Search for the cell housing the specified text and yield its [x, y] center coordinate. 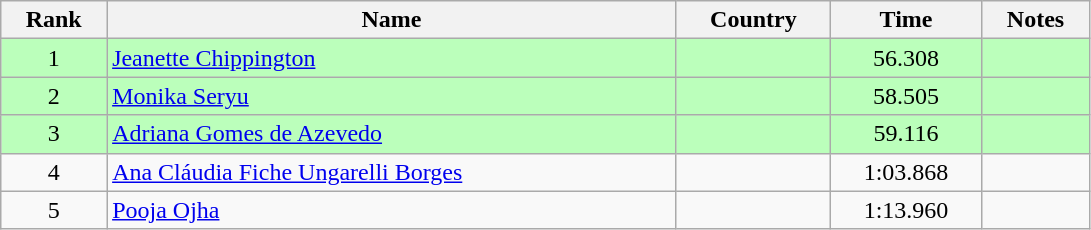
Jeanette Chippington [392, 58]
Adriana Gomes de Azevedo [392, 134]
Monika Seryu [392, 96]
Time [906, 20]
1:03.868 [906, 172]
Name [392, 20]
Rank [54, 20]
2 [54, 96]
3 [54, 134]
1 [54, 58]
5 [54, 210]
58.505 [906, 96]
59.116 [906, 134]
Ana Cláudia Fiche Ungarelli Borges [392, 172]
1:13.960 [906, 210]
Country [753, 20]
Notes [1036, 20]
4 [54, 172]
56.308 [906, 58]
Pooja Ojha [392, 210]
